Capture the cell that displays the provided text and extract its (X, Y) central coordinate. 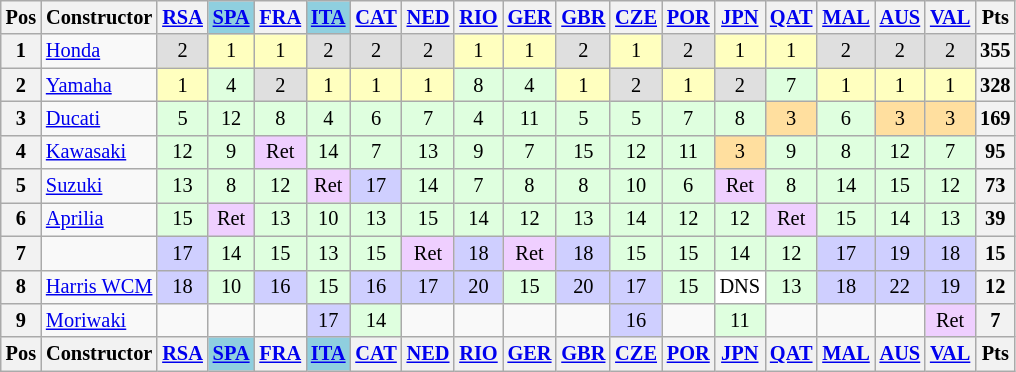
328 (995, 85)
355 (995, 51)
Moriwaki (99, 320)
Kawasaki (99, 152)
22 (900, 287)
Honda (99, 51)
DNS (740, 287)
95 (995, 152)
Yamaha (99, 85)
Aprilia (99, 219)
39 (995, 219)
Harris WCM (99, 287)
169 (995, 118)
73 (995, 186)
Suzuki (99, 186)
Ducati (99, 118)
